Find where the given text appears and provide that cell's center as (X, Y) coordinate. 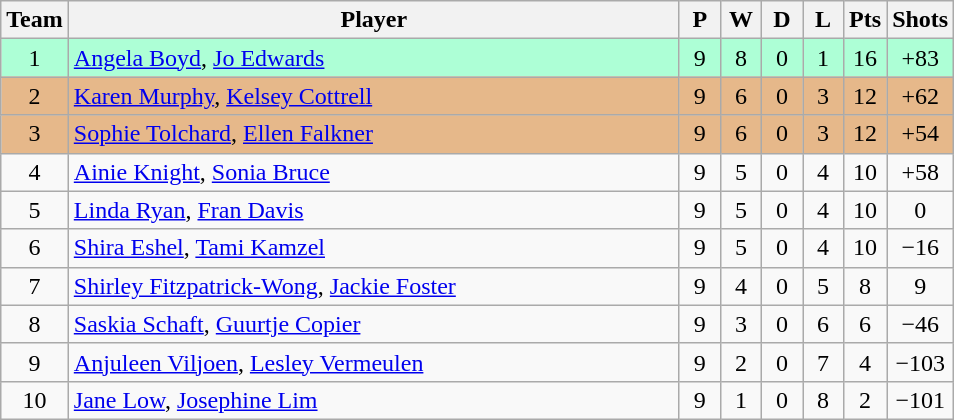
Team (35, 20)
Shirley Fitzpatrick-Wong, Jackie Foster (374, 286)
Karen Murphy, Kelsey Cottrell (374, 96)
+58 (920, 172)
+62 (920, 96)
Saskia Schaft, Guurtje Copier (374, 324)
+83 (920, 58)
Angela Boyd, Jo Edwards (374, 58)
Ainie Knight, Sonia Bruce (374, 172)
−46 (920, 324)
D (782, 20)
−103 (920, 362)
Anjuleen Viljoen, Lesley Vermeulen (374, 362)
−101 (920, 400)
P (700, 20)
Shots (920, 20)
W (740, 20)
+54 (920, 134)
Jane Low, Josephine Lim (374, 400)
L (824, 20)
Sophie Tolchard, Ellen Falkner (374, 134)
Shira Eshel, Tami Kamzel (374, 248)
−16 (920, 248)
Pts (866, 20)
16 (866, 58)
Player (374, 20)
Linda Ryan, Fran Davis (374, 210)
